Identify which cell holds the provided text, then report its (X, Y) central coordinate. 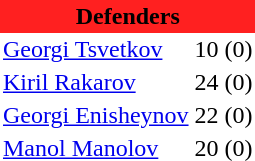
22 (207, 116)
Georgi Enisheynov (96, 116)
Kiril Rakarov (96, 82)
10 (207, 50)
Georgi Tsvetkov (96, 50)
24 (207, 82)
